Find where the given text appears and provide that cell's center as [x, y] coordinate. 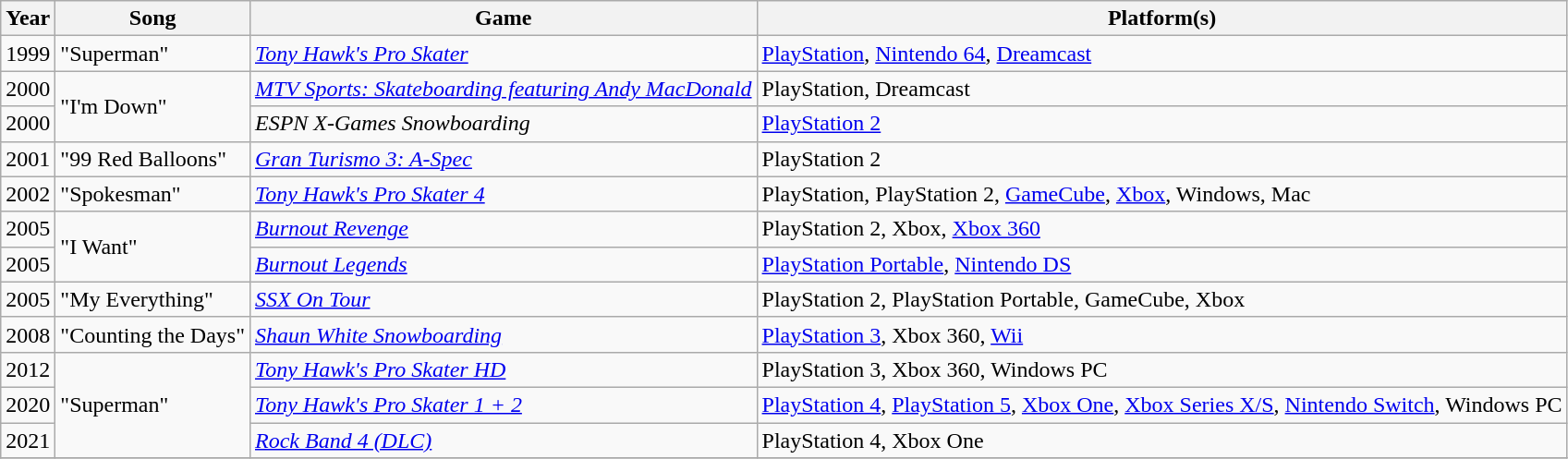
Tony Hawk's Pro Skater 1 + 2 [503, 405]
PlayStation 3, Xbox 360, Wii [1162, 334]
PlayStation 2, Xbox, Xbox 360 [1162, 229]
2021 [28, 441]
PlayStation 2, PlayStation Portable, GameCube, Xbox [1162, 299]
Tony Hawk's Pro Skater [503, 54]
PlayStation, PlayStation 2, GameCube, Xbox, Windows, Mac [1162, 194]
1999 [28, 54]
PlayStation 3, Xbox 360, Windows PC [1162, 369]
"99 Red Balloons" [153, 159]
Burnout Revenge [503, 229]
Song [153, 18]
Game [503, 18]
Shaun White Snowboarding [503, 334]
SSX On Tour [503, 299]
Tony Hawk's Pro Skater 4 [503, 194]
"Counting the Days" [153, 334]
PlayStation Portable, Nintendo DS [1162, 264]
2012 [28, 369]
2002 [28, 194]
PlayStation, Dreamcast [1162, 89]
PlayStation 4, PlayStation 5, Xbox One, Xbox Series X/S, Nintendo Switch, Windows PC [1162, 405]
"I'm Down" [153, 106]
PlayStation 4, Xbox One [1162, 441]
Burnout Legends [503, 264]
2008 [28, 334]
Year [28, 18]
"My Everything" [153, 299]
2001 [28, 159]
Rock Band 4 (DLC) [503, 441]
2020 [28, 405]
"I Want" [153, 247]
MTV Sports: Skateboarding featuring Andy MacDonald [503, 89]
"Spokesman" [153, 194]
Platform(s) [1162, 18]
Tony Hawk's Pro Skater HD [503, 369]
PlayStation, Nintendo 64, Dreamcast [1162, 54]
Gran Turismo 3: A-Spec [503, 159]
ESPN X-Games Snowboarding [503, 124]
